Find where the given text appears and provide that cell's center as (X, Y) coordinate. 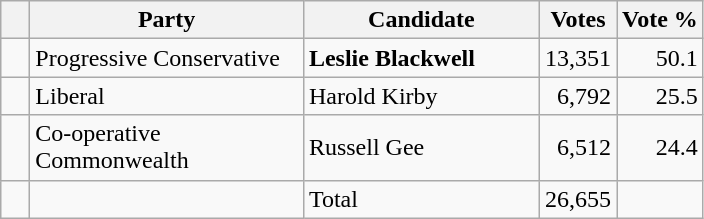
13,351 (578, 58)
25.5 (660, 96)
Leslie Blackwell (421, 58)
24.4 (660, 148)
Vote % (660, 20)
Co-operative Commonwealth (167, 148)
50.1 (660, 58)
Liberal (167, 96)
Harold Kirby (421, 96)
26,655 (578, 199)
6,792 (578, 96)
Russell Gee (421, 148)
Votes (578, 20)
Party (167, 20)
6,512 (578, 148)
Candidate (421, 20)
Progressive Conservative (167, 58)
Total (421, 199)
